Search for the cell housing the specified text and yield its (x, y) center coordinate. 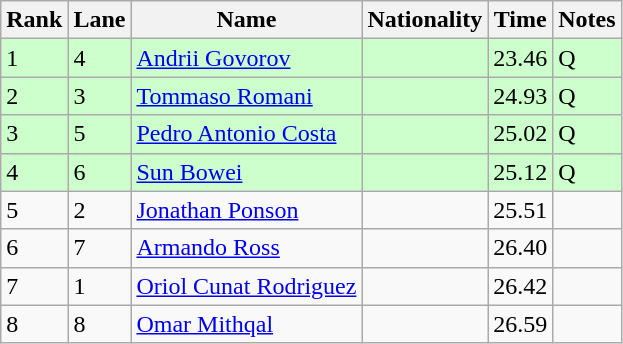
Name (246, 20)
Lane (100, 20)
Oriol Cunat Rodriguez (246, 286)
26.42 (520, 286)
24.93 (520, 96)
Jonathan Ponson (246, 210)
Notes (587, 20)
26.59 (520, 324)
Tommaso Romani (246, 96)
23.46 (520, 58)
Nationality (425, 20)
Rank (34, 20)
Sun Bowei (246, 172)
25.51 (520, 210)
25.12 (520, 172)
Andrii Govorov (246, 58)
25.02 (520, 134)
26.40 (520, 248)
Omar Mithqal (246, 324)
Pedro Antonio Costa (246, 134)
Time (520, 20)
Armando Ross (246, 248)
